Scan for the cell matching the given text and deliver its (X, Y) coordinate at center. 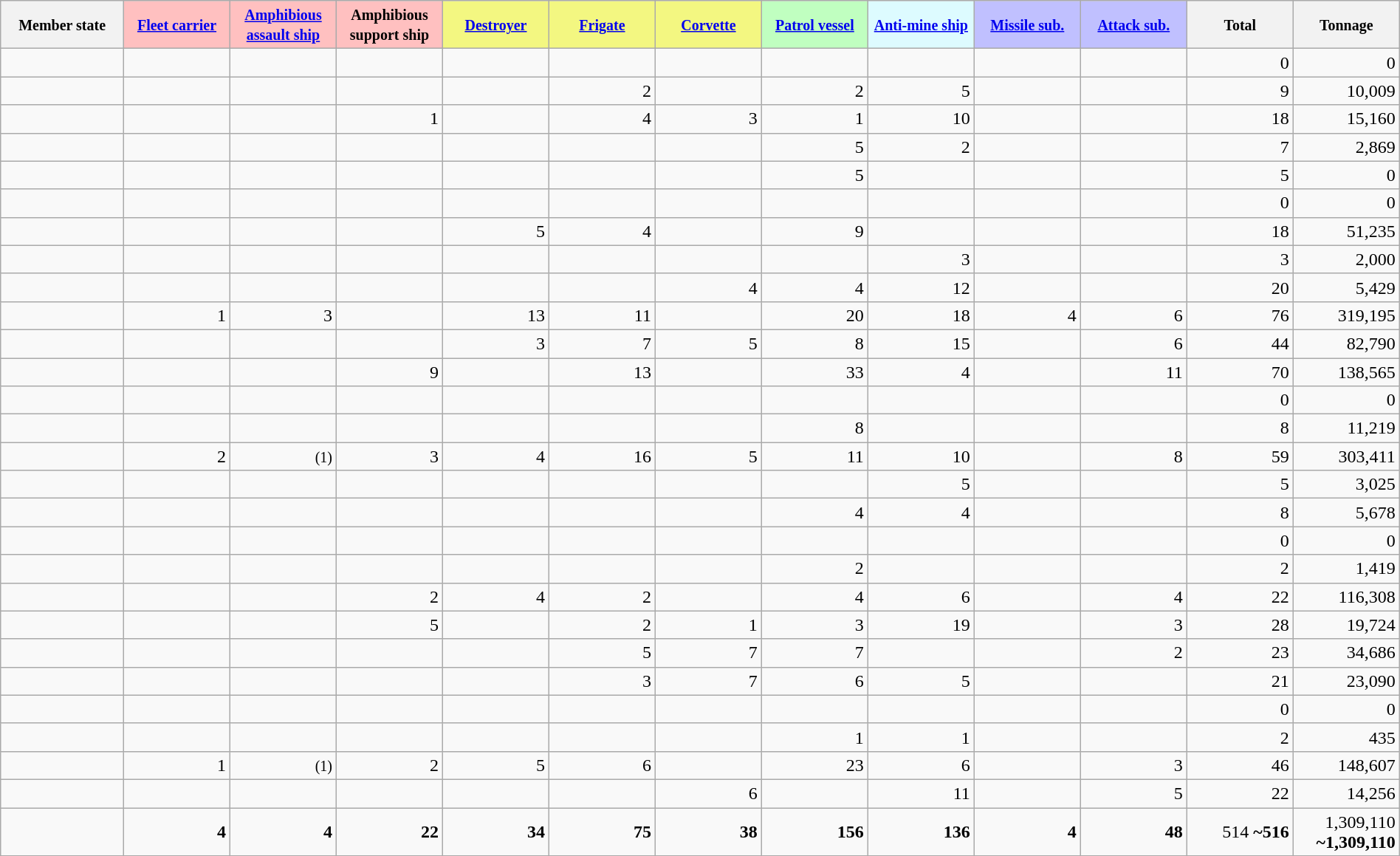
319,195 (1346, 315)
Member state (62, 25)
3,025 (1346, 485)
148,607 (1346, 765)
46 (1240, 765)
Fleet carrier (177, 25)
16 (602, 456)
34,686 (1346, 653)
303,411 (1346, 456)
11,219 (1346, 428)
Destroyer (495, 25)
5,678 (1346, 513)
23,090 (1346, 681)
19 (921, 625)
514 ~516 (1240, 832)
2,869 (1346, 147)
44 (1240, 343)
Corvette (708, 25)
Anti-mine ship (921, 25)
1,419 (1346, 569)
51,235 (1346, 231)
76 (1240, 315)
70 (1240, 371)
138,565 (1346, 371)
14,256 (1346, 793)
435 (1346, 737)
34 (495, 832)
33 (814, 371)
Patrol vessel (814, 25)
Total (1240, 25)
15,160 (1346, 119)
59 (1240, 456)
2,000 (1346, 259)
5,429 (1346, 287)
Missile sub. (1027, 25)
Amphibious support ship (389, 25)
Tonnage (1346, 25)
10,009 (1346, 91)
12 (921, 287)
1,309,110 ~1,309,110 (1346, 832)
21 (1240, 681)
28 (1240, 625)
156 (814, 832)
48 (1133, 832)
Amphibious assault ship (284, 25)
75 (602, 832)
82,790 (1346, 343)
Frigate (602, 25)
38 (708, 832)
116,308 (1346, 597)
136 (921, 832)
15 (921, 343)
19,724 (1346, 625)
Attack sub. (1133, 25)
